Capture the cell that displays the provided text and extract its [x, y] central coordinate. 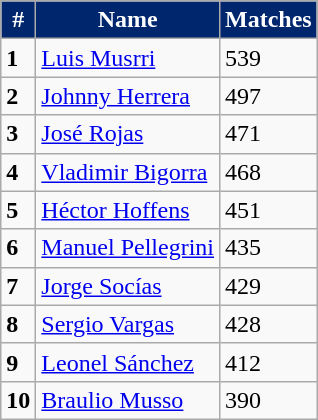
9 [18, 362]
Luis Musrri [128, 58]
5 [18, 210]
412 [269, 362]
471 [269, 134]
428 [269, 324]
Name [128, 20]
Jorge Socías [128, 286]
539 [269, 58]
Braulio Musso [128, 400]
429 [269, 286]
Manuel Pellegrini [128, 248]
468 [269, 172]
7 [18, 286]
Matches [269, 20]
10 [18, 400]
4 [18, 172]
451 [269, 210]
390 [269, 400]
# [18, 20]
8 [18, 324]
Johnny Herrera [128, 96]
Sergio Vargas [128, 324]
497 [269, 96]
2 [18, 96]
Vladimir Bigorra [128, 172]
Héctor Hoffens [128, 210]
3 [18, 134]
1 [18, 58]
435 [269, 248]
Leonel Sánchez [128, 362]
José Rojas [128, 134]
6 [18, 248]
